Output the [x, y] coordinate of the center of the cell containing the given text.  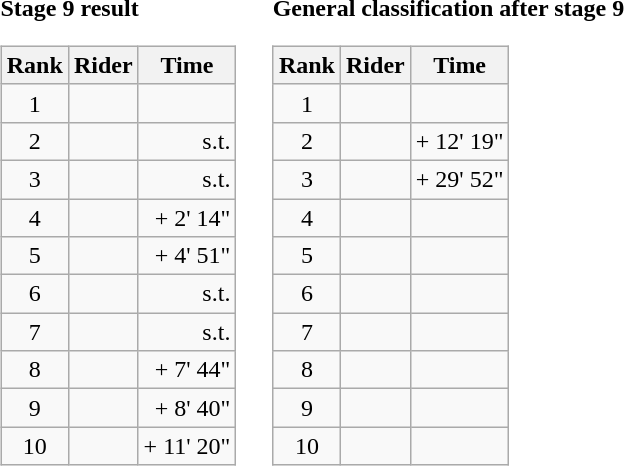
+ 8' 40" [187, 408]
+ 2' 14" [187, 217]
+ 11' 20" [187, 446]
+ 12' 19" [460, 141]
+ 4' 51" [187, 256]
+ 29' 52" [460, 179]
+ 7' 44" [187, 370]
